Identify which cell holds the provided text, then report its [x, y] central coordinate. 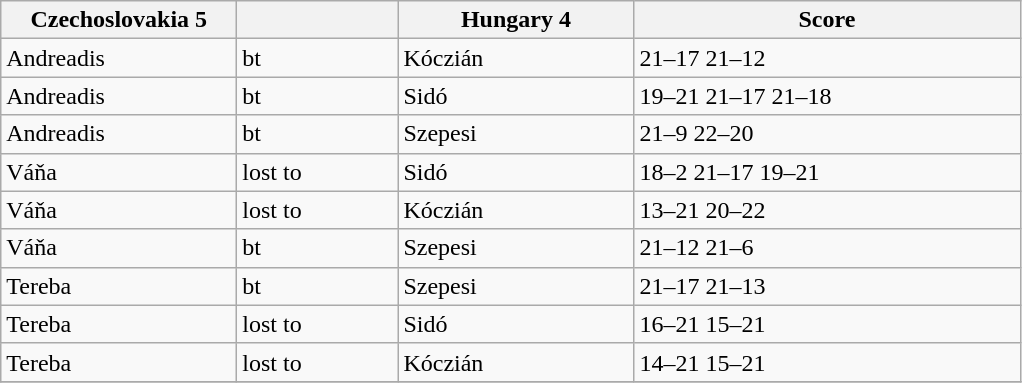
14–21 15–21 [827, 362]
21–17 21–13 [827, 286]
21–12 21–6 [827, 248]
19–21 21–17 21–18 [827, 96]
13–21 20–22 [827, 210]
Hungary 4 [516, 20]
18–2 21–17 19–21 [827, 172]
16–21 15–21 [827, 324]
21–9 22–20 [827, 134]
Czechoslovakia 5 [119, 20]
21–17 21–12 [827, 58]
Score [827, 20]
